Extract the [X, Y] coordinate from the center of the cell holding the provided text.  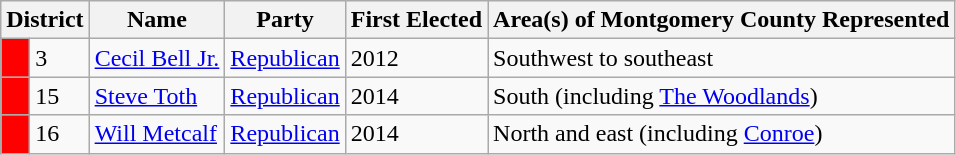
15 [60, 96]
2012 [416, 58]
North and east (including Conroe) [722, 134]
First Elected [416, 20]
16 [60, 134]
Will Metcalf [157, 134]
Southwest to southeast [722, 58]
District [45, 20]
Cecil Bell Jr. [157, 58]
3 [60, 58]
South (including The Woodlands) [722, 96]
Party [285, 20]
Steve Toth [157, 96]
Area(s) of Montgomery County Represented [722, 20]
Name [157, 20]
